Output the [X, Y] coordinate of the center of the cell containing the given text.  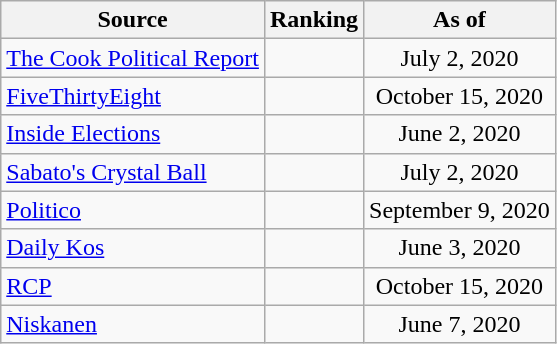
Inside Elections [133, 134]
Ranking [314, 20]
Daily Kos [133, 248]
September 9, 2020 [460, 210]
Sabato's Crystal Ball [133, 172]
June 2, 2020 [460, 134]
As of [460, 20]
Niskanen [133, 324]
June 3, 2020 [460, 248]
June 7, 2020 [460, 324]
Source [133, 20]
The Cook Political Report [133, 58]
FiveThirtyEight [133, 96]
RCP [133, 286]
Politico [133, 210]
